Provide the [x, y] coordinate of the cell's center where the given text is located.  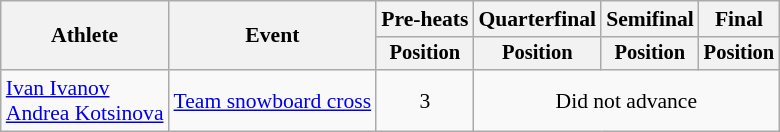
Quarterfinal [537, 19]
Final [739, 19]
3 [424, 100]
Ivan IvanovAndrea Kotsinova [85, 100]
Semifinal [650, 19]
Team snowboard cross [273, 100]
Did not advance [626, 100]
Event [273, 36]
Athlete [85, 36]
Pre-heats [424, 19]
